Search for the cell housing the specified text and yield its (x, y) center coordinate. 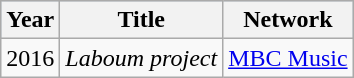
MBC Music (288, 58)
Year (30, 20)
Laboum project (142, 58)
Network (288, 20)
Title (142, 20)
2016 (30, 58)
